Pinpoint the cell where the given text exists, returning its (X, Y) midpoint coordinate. 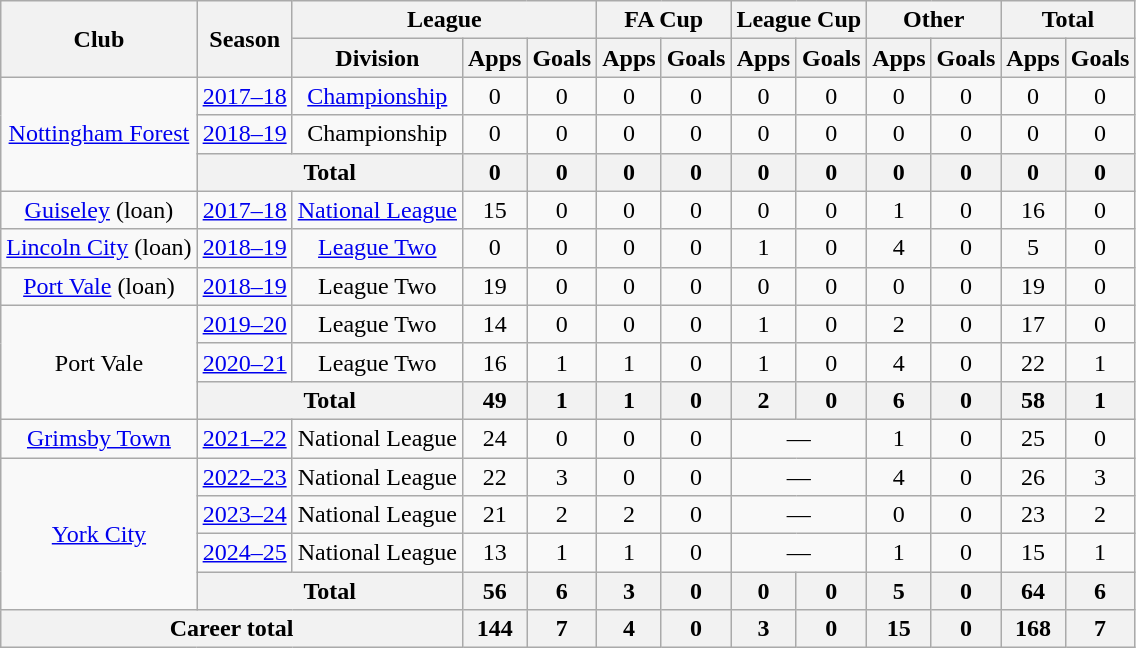
17 (1033, 324)
Lincoln City (loan) (99, 248)
144 (494, 629)
2019–20 (244, 324)
Career total (232, 629)
2023–24 (244, 515)
25 (1033, 438)
York City (99, 534)
13 (494, 553)
24 (494, 438)
Club (99, 39)
23 (1033, 515)
2021–22 (244, 438)
26 (1033, 477)
Port Vale (loan) (99, 286)
2022–23 (244, 477)
21 (494, 515)
168 (1033, 629)
Guiseley (loan) (99, 210)
League (444, 20)
League Cup (799, 20)
Season (244, 39)
Grimsby Town (99, 438)
64 (1033, 591)
56 (494, 591)
14 (494, 324)
Nottingham Forest (99, 134)
49 (494, 400)
58 (1033, 400)
FA Cup (664, 20)
Other (934, 20)
2024–25 (244, 553)
Port Vale (99, 362)
Division (377, 58)
2020–21 (244, 362)
